Detect which cell encompasses the target text, then output its (x, y) center coordinate. 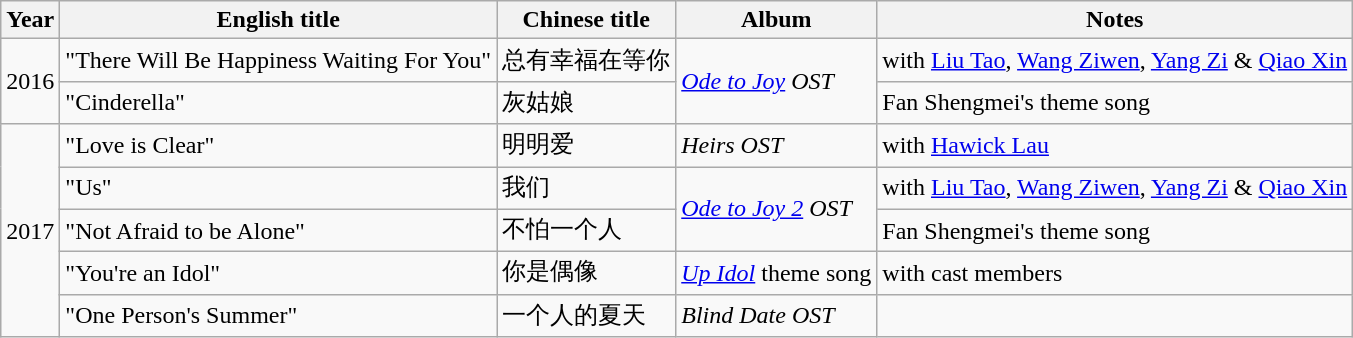
明明爱 (586, 146)
with Hawick Lau (1115, 146)
Up Idol theme song (776, 274)
Blind Date OST (776, 316)
2016 (30, 82)
Notes (1115, 20)
"There Will Be Happiness Waiting For You" (278, 60)
2017 (30, 230)
你是偶像 (586, 274)
一个人的夏天 (586, 316)
"You're an Idol" (278, 274)
"Cinderella" (278, 102)
English title (278, 20)
总有幸福在等你 (586, 60)
"Not Afraid to be Alone" (278, 230)
Album (776, 20)
Ode to Joy OST (776, 82)
不怕一个人 (586, 230)
我们 (586, 188)
Ode to Joy 2 OST (776, 208)
Heirs OST (776, 146)
with cast members (1115, 274)
"Us" (278, 188)
灰姑娘 (586, 102)
Year (30, 20)
Chinese title (586, 20)
"Love is Clear" (278, 146)
"One Person's Summer" (278, 316)
